From the cell containing the given text, extract its center point as [X, Y] coordinate. 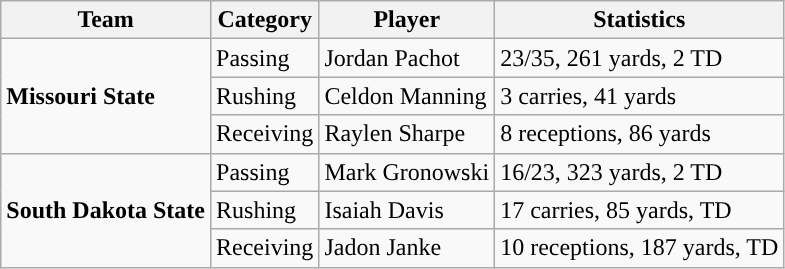
Player [407, 20]
Jadon Janke [407, 248]
Missouri State [106, 96]
23/35, 261 yards, 2 TD [640, 58]
Team [106, 20]
South Dakota State [106, 210]
Jordan Pachot [407, 58]
3 carries, 41 yards [640, 96]
Statistics [640, 20]
Mark Gronowski [407, 172]
16/23, 323 yards, 2 TD [640, 172]
17 carries, 85 yards, TD [640, 210]
Raylen Sharpe [407, 134]
8 receptions, 86 yards [640, 134]
Isaiah Davis [407, 210]
Category [265, 20]
10 receptions, 187 yards, TD [640, 248]
Celdon Manning [407, 96]
